Identify which cell holds the provided text, then report its (X, Y) central coordinate. 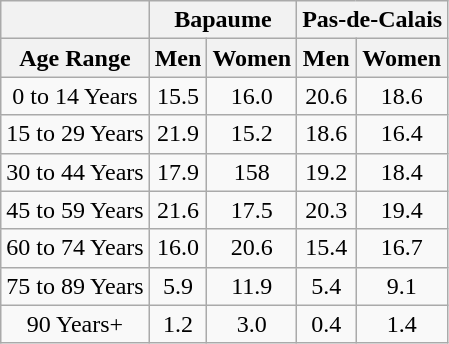
19.2 (326, 172)
5.4 (326, 286)
15.4 (326, 248)
16.4 (402, 134)
15 to 29 Years (75, 134)
90 Years+ (75, 324)
1.2 (178, 324)
45 to 59 Years (75, 210)
21.9 (178, 134)
3.0 (252, 324)
18.4 (402, 172)
0 to 14 Years (75, 96)
21.6 (178, 210)
Bapaume (222, 20)
Pas-de-Calais (372, 20)
30 to 44 Years (75, 172)
Age Range (75, 58)
15.2 (252, 134)
9.1 (402, 286)
158 (252, 172)
17.9 (178, 172)
17.5 (252, 210)
20.3 (326, 210)
5.9 (178, 286)
0.4 (326, 324)
60 to 74 Years (75, 248)
15.5 (178, 96)
11.9 (252, 286)
19.4 (402, 210)
16.7 (402, 248)
1.4 (402, 324)
75 to 89 Years (75, 286)
